For the text-containing cell, return its midpoint in [x, y] coordinate format. 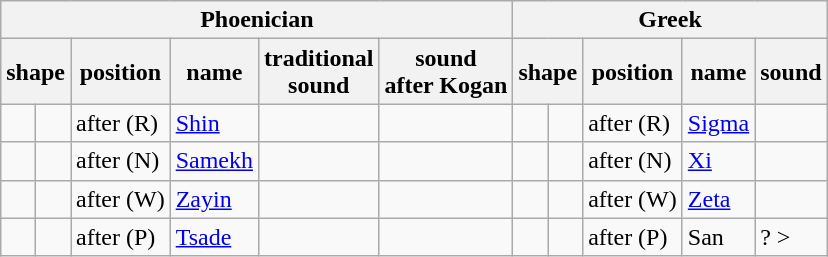
? > [791, 237]
Tsade [214, 237]
Greek [670, 20]
Samekh [214, 161]
Zeta [718, 199]
Zayin [214, 199]
Sigma [718, 123]
sound [791, 72]
Shin [214, 123]
sound after Kogan [446, 72]
traditional sound [319, 72]
Phoenician [257, 20]
San [718, 237]
Xi [718, 161]
